Locate the cell with the specified text and output its (X, Y) center coordinate. 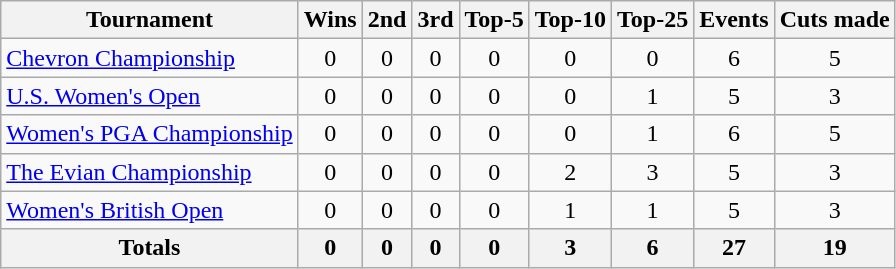
2 (570, 172)
3rd (436, 20)
Events (734, 20)
Top-5 (494, 20)
Top-25 (652, 20)
Women's British Open (150, 210)
Tournament (150, 20)
Top-10 (570, 20)
Chevron Championship (150, 58)
2nd (387, 20)
Totals (150, 248)
27 (734, 248)
Women's PGA Championship (150, 134)
Wins (330, 20)
19 (834, 248)
The Evian Championship (150, 172)
U.S. Women's Open (150, 96)
Cuts made (834, 20)
